Identify which cell holds the provided text, then report its [x, y] central coordinate. 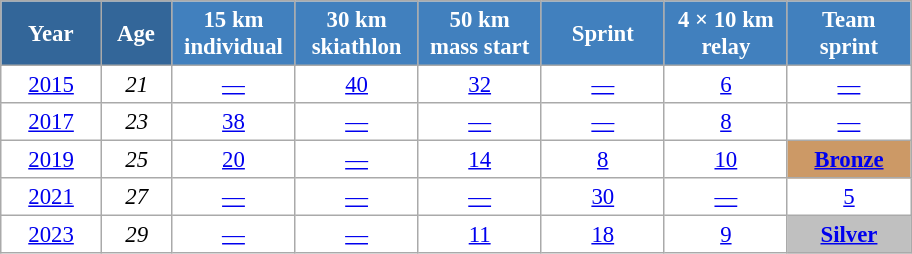
Bronze [848, 160]
38 [234, 122]
50 km mass start [480, 34]
20 [234, 160]
Year [52, 34]
Silver [848, 235]
Age [136, 34]
2023 [52, 235]
6 [726, 85]
2017 [52, 122]
15 km individual [234, 34]
14 [480, 160]
2015 [52, 85]
10 [726, 160]
2021 [52, 197]
25 [136, 160]
30 [602, 197]
11 [480, 235]
30 km skiathlon [356, 34]
Team sprint [848, 34]
23 [136, 122]
32 [480, 85]
21 [136, 85]
4 × 10 km relay [726, 34]
40 [356, 85]
2019 [52, 160]
18 [602, 235]
5 [848, 197]
Sprint [602, 34]
29 [136, 235]
9 [726, 235]
27 [136, 197]
